Output the [X, Y] coordinate of the center of the cell containing the given text.  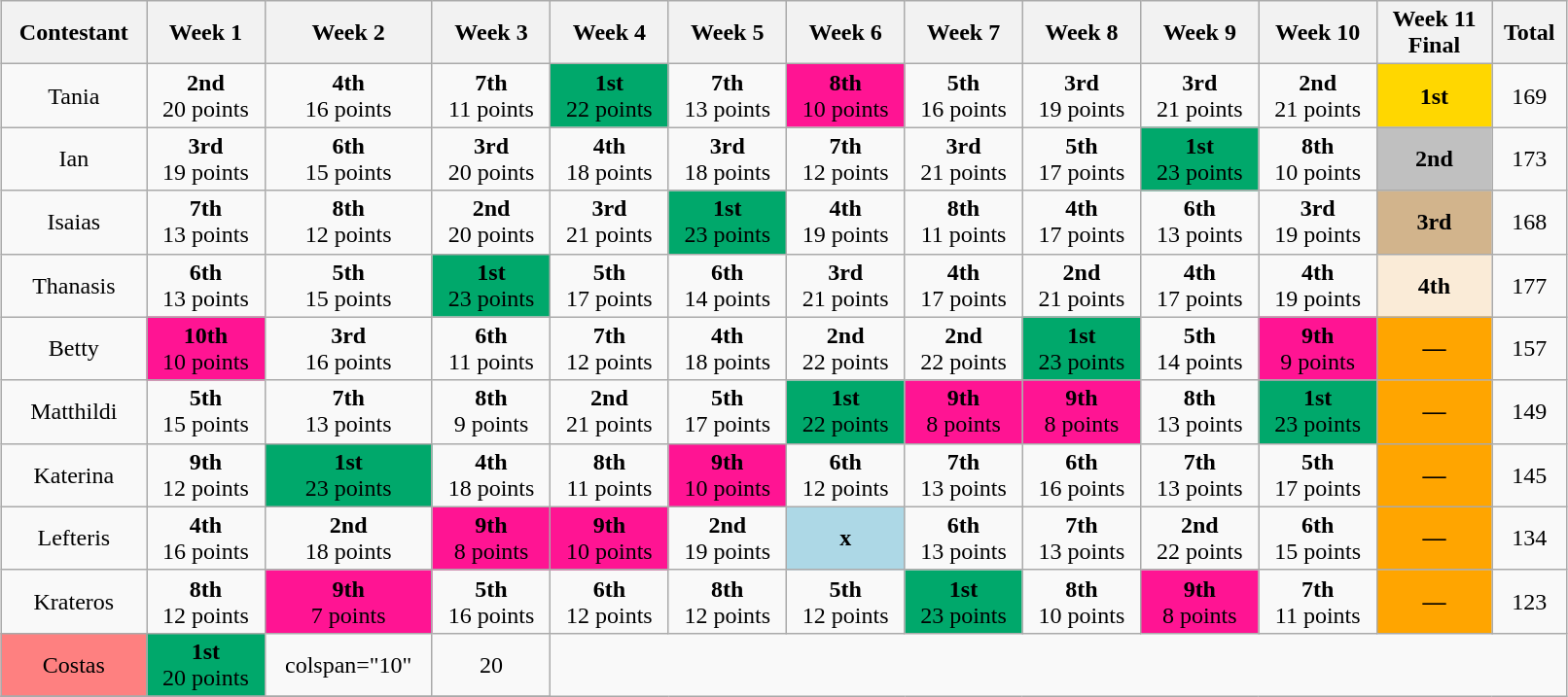
4th 17 points [1200, 286]
x [844, 539]
2nd 19 points [728, 539]
Week 11Final [1434, 33]
Week 7 [963, 33]
5th16 points [963, 95]
168 [1530, 222]
Matthildi [74, 412]
8th9 points [490, 412]
7th 12 points [609, 348]
173 [1530, 159]
5th 16 points [490, 601]
6th16 points [1082, 474]
8th 12 points [728, 601]
4th16 points [206, 539]
4th [1434, 286]
4th 16 points [348, 95]
2nd22 points [963, 348]
5th 14 points [1200, 348]
Betty [74, 348]
145 [1530, 474]
9th 7 points [348, 601]
5th 12 points [844, 601]
Katerina [74, 474]
7th12 points [844, 159]
3rd [1434, 222]
2nd 21 points [1317, 95]
8th 13 points [1200, 412]
177 [1530, 286]
8th 10 points [1317, 159]
colspan="10" [348, 665]
Contestant [74, 33]
6th 13 points [1200, 222]
Week 1 [206, 33]
6th 11 points [490, 348]
3rd 18 points [728, 159]
3rd 16 points [348, 348]
157 [1530, 348]
20 [490, 665]
3rd 20 points [490, 159]
Tania [74, 95]
9th10 points [609, 539]
Costas [74, 665]
1st [1434, 95]
Ian [74, 159]
Lefteris [74, 539]
149 [1530, 412]
10th10 points [206, 348]
8th 11 points [609, 474]
9th12 points [206, 474]
Week 6 [844, 33]
2nd [1434, 159]
Krateros [74, 601]
5th 15 points [348, 286]
1st20 points [206, 665]
134 [1530, 539]
5th15 points [206, 412]
6th 14 points [728, 286]
Total [1530, 33]
Week 2 [348, 33]
169 [1530, 95]
3rd 19 points [1317, 222]
Week 10 [1317, 33]
Week 3 [490, 33]
9th 10 points [728, 474]
9th 9 points [1317, 348]
Thanasis [74, 286]
Week 9 [1200, 33]
2nd 18 points [348, 539]
123 [1530, 601]
8th11 points [963, 222]
Week 4 [609, 33]
Isaias [74, 222]
Week 8 [1082, 33]
Week 5 [728, 33]
